Return (X, Y) of the center of cell containing provided text 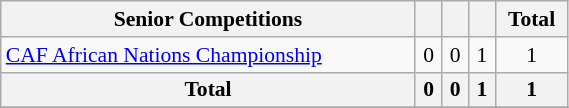
CAF African Nations Championship (208, 55)
Senior Competitions (208, 19)
